From the cell containing the given text, extract its center point as (x, y) coordinate. 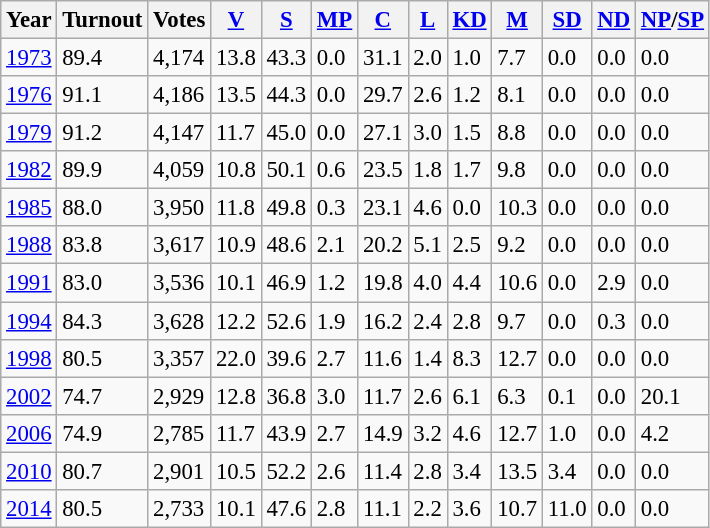
10.7 (517, 509)
83.0 (102, 283)
11.8 (236, 208)
1998 (29, 358)
9.8 (517, 170)
1982 (29, 170)
31.1 (383, 58)
2.5 (470, 245)
16.2 (383, 321)
19.8 (383, 283)
1.7 (470, 170)
10.3 (517, 208)
0.1 (567, 396)
M (517, 20)
0.6 (335, 170)
NP/SP (672, 20)
84.3 (102, 321)
43.9 (286, 433)
11.6 (383, 358)
14.9 (383, 433)
2,929 (180, 396)
3.2 (428, 433)
V (236, 20)
11.4 (383, 471)
74.7 (102, 396)
50.1 (286, 170)
47.6 (286, 509)
2,785 (180, 433)
2.2 (428, 509)
2.9 (614, 283)
2010 (29, 471)
SD (567, 20)
2006 (29, 433)
20.2 (383, 245)
52.6 (286, 321)
2,733 (180, 509)
2.0 (428, 58)
20.1 (672, 396)
29.7 (383, 95)
3,950 (180, 208)
27.1 (383, 133)
89.4 (102, 58)
MP (335, 20)
49.8 (286, 208)
10.6 (517, 283)
8.3 (470, 358)
9.2 (517, 245)
S (286, 20)
1.8 (428, 170)
3,628 (180, 321)
45.0 (286, 133)
10.9 (236, 245)
6.3 (517, 396)
1985 (29, 208)
4,174 (180, 58)
1979 (29, 133)
4.0 (428, 283)
12.8 (236, 396)
L (428, 20)
8.1 (517, 95)
13.8 (236, 58)
9.7 (517, 321)
4,186 (180, 95)
36.8 (286, 396)
2014 (29, 509)
2002 (29, 396)
1991 (29, 283)
23.1 (383, 208)
3,617 (180, 245)
4.4 (470, 283)
44.3 (286, 95)
5.1 (428, 245)
Turnout (102, 20)
1973 (29, 58)
1.5 (470, 133)
91.1 (102, 95)
4,147 (180, 133)
89.9 (102, 170)
46.9 (286, 283)
Year (29, 20)
12.2 (236, 321)
88.0 (102, 208)
3,357 (180, 358)
10.5 (236, 471)
Votes (180, 20)
39.6 (286, 358)
2,901 (180, 471)
1.4 (428, 358)
3.6 (470, 509)
1994 (29, 321)
1988 (29, 245)
48.6 (286, 245)
11.0 (567, 509)
1976 (29, 95)
11.1 (383, 509)
74.9 (102, 433)
2.4 (428, 321)
6.1 (470, 396)
83.8 (102, 245)
3,536 (180, 283)
8.8 (517, 133)
4.2 (672, 433)
23.5 (383, 170)
10.8 (236, 170)
KD (470, 20)
C (383, 20)
22.0 (236, 358)
ND (614, 20)
2.1 (335, 245)
4,059 (180, 170)
80.7 (102, 471)
7.7 (517, 58)
91.2 (102, 133)
43.3 (286, 58)
1.9 (335, 321)
52.2 (286, 471)
